Identify which cell holds the provided text, then report its [X, Y] central coordinate. 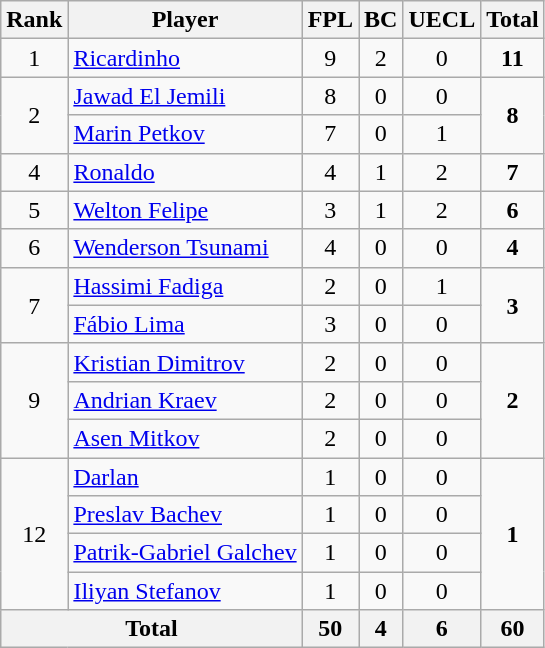
Preslav Bachev [185, 515]
Welton Felipe [185, 210]
60 [513, 629]
Ronaldo [185, 172]
FPL [330, 20]
Rank [34, 20]
Patrik-Gabriel Galchev [185, 553]
Player [185, 20]
Asen Mitkov [185, 438]
Iliyan Stefanov [185, 591]
Kristian Dimitrov [185, 362]
12 [34, 534]
50 [330, 629]
UECL [442, 20]
Marin Petkov [185, 134]
Ricardinho [185, 58]
Hassimi Fadiga [185, 286]
Jawad El Jemili [185, 96]
11 [513, 58]
Darlan [185, 477]
Andrian Kraev [185, 400]
Wenderson Tsunami [185, 248]
BC [381, 20]
5 [34, 210]
Fábio Lima [185, 324]
